Detect which cell encompasses the target text, then output its [X, Y] center coordinate. 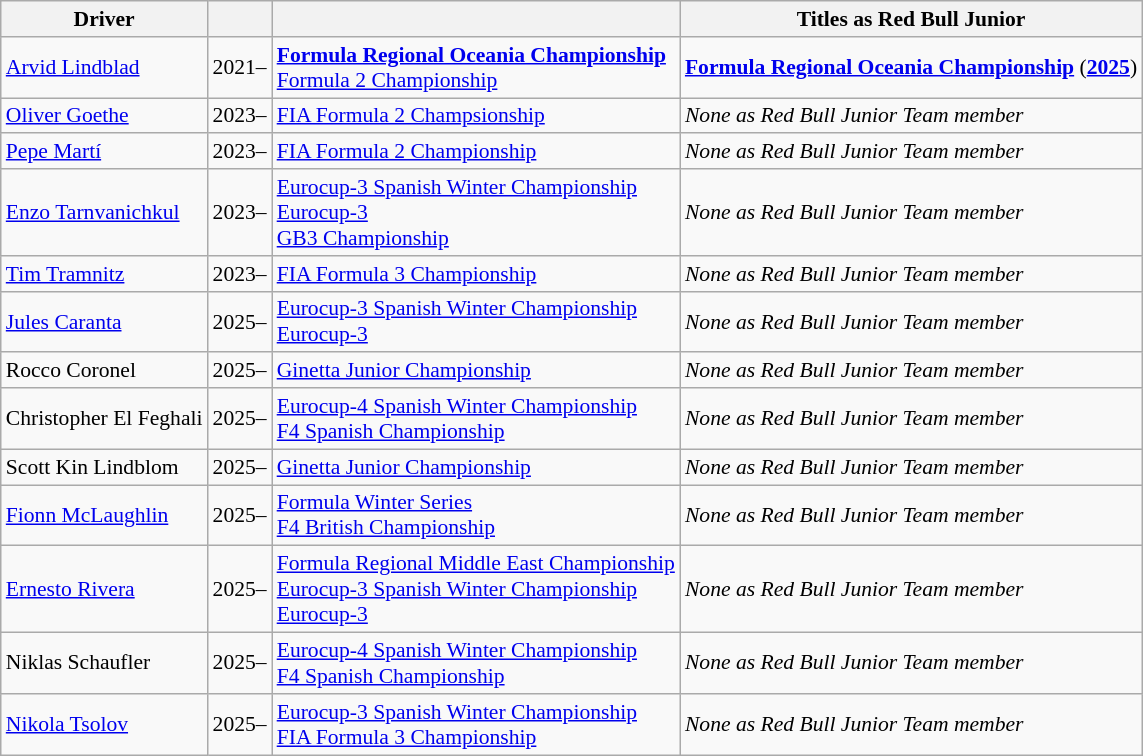
Arvid Lindblad [104, 68]
Eurocup-3 Spanish Winter ChampionshipEurocup-3GB3 Championship [476, 212]
2021– [240, 68]
Pepe Martí [104, 152]
Driver [104, 19]
FIA Formula 3 Championship [476, 274]
Formula Regional Oceania ChampionshipFormula 2 Championship [476, 68]
Formula Regional Oceania Championship (2025) [911, 68]
Nikola Tsolov [104, 724]
Titles as Red Bull Junior [911, 19]
Oliver Goethe [104, 116]
Niklas Schaufler [104, 664]
Eurocup-3 Spanish Winter ChampionshipEurocup-3 [476, 322]
FIA Formula 2 Champsionship [476, 116]
Tim Tramnitz [104, 274]
Enzo Tarnvanichkul [104, 212]
FIA Formula 2 Championship [476, 152]
Formula Regional Middle East ChampionshipEurocup-3 Spanish Winter ChampionshipEurocup-3 [476, 590]
Formula Winter SeriesF4 British Championship [476, 516]
Eurocup-3 Spanish Winter ChampionshipFIA Formula 3 Championship [476, 724]
Scott Kin Lindblom [104, 467]
Christopher El Feghali [104, 418]
Rocco Coronel [104, 371]
Jules Caranta [104, 322]
Ernesto Rivera [104, 590]
Fionn McLaughlin [104, 516]
